Identify which cell holds the provided text, then report its [x, y] central coordinate. 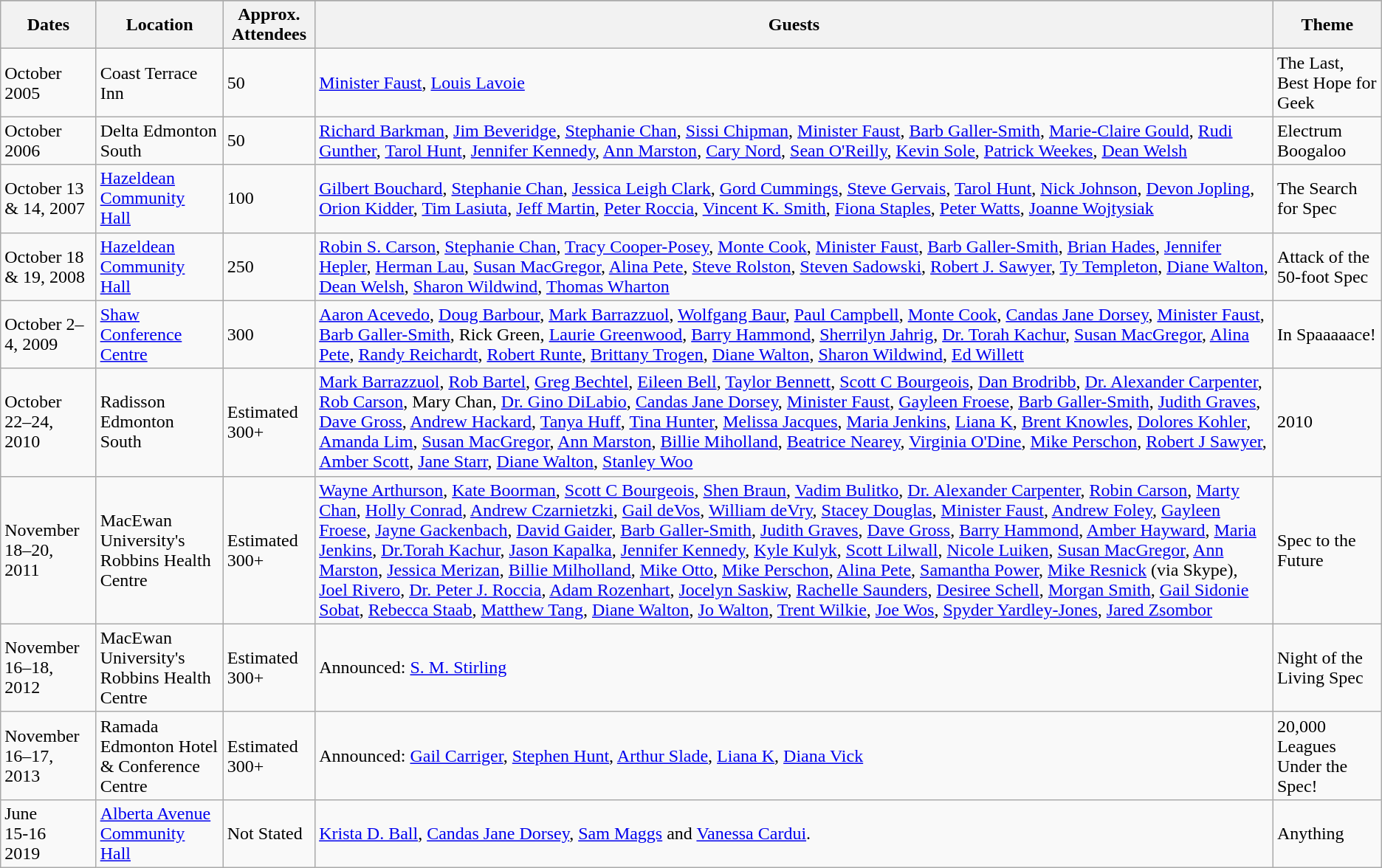
300 [269, 334]
Night of the Living Spec [1327, 667]
Announced: S. M. Stirling [794, 667]
Coast Terrace Inn [159, 83]
Radisson Edmonton South [159, 422]
Alberta Avenue Community Hall [159, 833]
Krista D. Ball, Candas Jane Dorsey, Sam Maggs and Vanessa Cardui. [794, 833]
October 2005 [49, 83]
2010 [1327, 422]
Anything [1327, 833]
Not Stated [269, 833]
250 [269, 266]
Ramada Edmonton Hotel & Conference Centre [159, 756]
Minister Faust, Louis Lavoie [794, 83]
October 2006 [49, 140]
Location [159, 25]
Approx. Attendees [269, 25]
Dates [49, 25]
Electrum Boogaloo [1327, 140]
In Spaaaaace! [1327, 334]
20,000 Leagues Under the Spec! [1327, 756]
October 13 & 14, 2007 [49, 199]
100 [269, 199]
The Search for Spec [1327, 199]
November 18–20, 2011 [49, 550]
October 18 & 19, 2008 [49, 266]
The Last, Best Hope for Geek [1327, 83]
Theme [1327, 25]
November 16–17, 2013 [49, 756]
Shaw Conference Centre [159, 334]
Guests [794, 25]
October 2–4, 2009 [49, 334]
Delta Edmonton South [159, 140]
Announced: Gail Carriger, Stephen Hunt, Arthur Slade, Liana K, Diana Vick [794, 756]
June15-162019 [49, 833]
October 22–24, 2010 [49, 422]
November 16–18, 2012 [49, 667]
Spec to the Future [1327, 550]
Attack of the 50-foot Spec [1327, 266]
